Capture the cell that displays the provided text and extract its (X, Y) central coordinate. 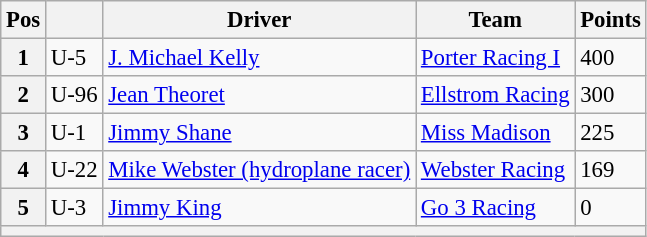
J. Michael Kelly (260, 58)
2 (24, 95)
169 (610, 170)
0 (610, 208)
300 (610, 95)
Jimmy King (260, 208)
3 (24, 133)
225 (610, 133)
Points (610, 20)
Miss Madison (496, 133)
Team (496, 20)
Go 3 Racing (496, 208)
5 (24, 208)
U-5 (74, 58)
U-22 (74, 170)
U-96 (74, 95)
Jimmy Shane (260, 133)
Webster Racing (496, 170)
Pos (24, 20)
Mike Webster (hydroplane racer) (260, 170)
Porter Racing I (496, 58)
Jean Theoret (260, 95)
400 (610, 58)
U-3 (74, 208)
Ellstrom Racing (496, 95)
4 (24, 170)
Driver (260, 20)
U-1 (74, 133)
1 (24, 58)
